Scan for the cell matching the given text and deliver its [x, y] coordinate at center. 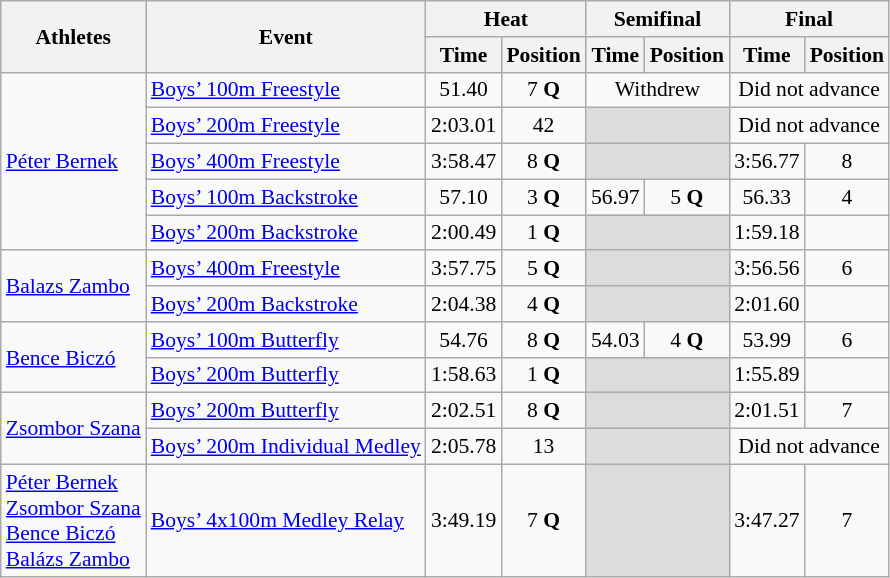
Péter Bernek [74, 161]
54.76 [464, 340]
Semifinal [658, 19]
Event [286, 36]
Bence Biczó [74, 358]
54.03 [616, 340]
Athletes [74, 36]
2:02.51 [464, 411]
57.10 [464, 197]
Boys’ 100m Backstroke [286, 197]
Heat [506, 19]
2:04.38 [464, 304]
Péter BernekZsombor SzanaBence BiczóBalázs Zambo [74, 520]
51.40 [464, 90]
4 [847, 197]
56.97 [616, 197]
3:57.75 [464, 269]
1:58.63 [464, 375]
3:49.19 [464, 520]
8 [847, 162]
2:01.51 [766, 411]
13 [543, 447]
3:47.27 [766, 520]
1:55.89 [766, 375]
53.99 [766, 340]
Boys’ 4x100m Medley Relay [286, 520]
2:05.78 [464, 447]
3:56.77 [766, 162]
42 [543, 126]
3 Q [543, 197]
Withdrew [658, 90]
1:59.18 [766, 233]
Boys’ 200m Individual Medley [286, 447]
Boys’ 200m Freestyle [286, 126]
2:03.01 [464, 126]
2:01.60 [766, 304]
Boys’ 100m Butterfly [286, 340]
Zsombor Szana [74, 428]
3:56.56 [766, 269]
2:00.49 [464, 233]
Final [809, 19]
56.33 [766, 197]
Balazs Zambo [74, 286]
Boys’ 100m Freestyle [286, 90]
3:58.47 [464, 162]
